Identify which cell holds the provided text, then report its [x, y] central coordinate. 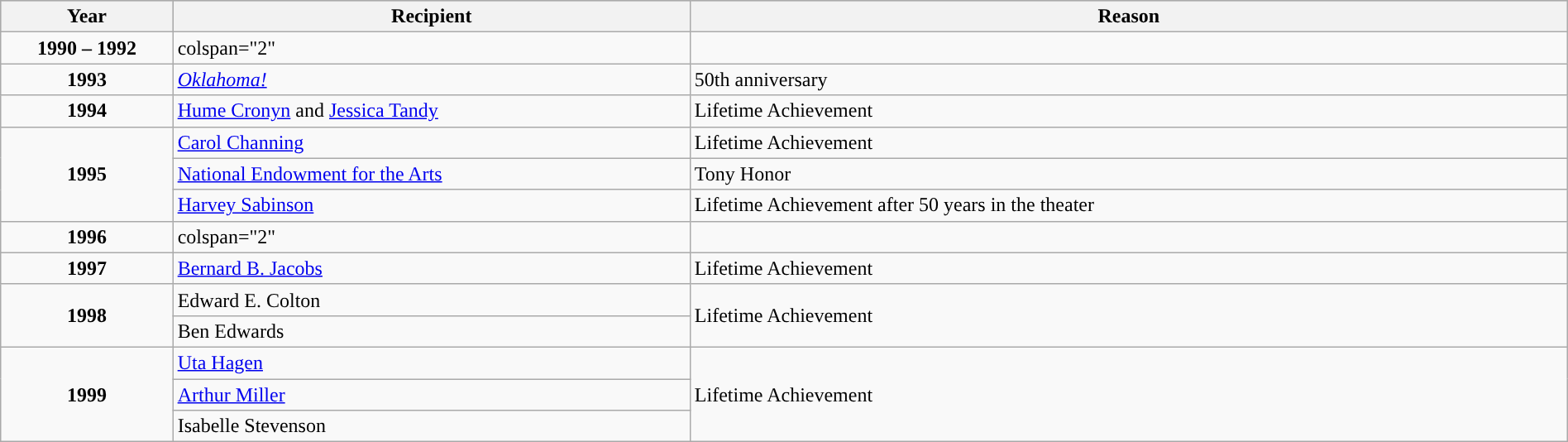
National Endowment for the Arts [432, 174]
50th anniversary [1128, 79]
1996 [87, 237]
Bernard B. Jacobs [432, 268]
Tony Honor [1128, 174]
1990 – 1992 [87, 48]
Hume Cronyn and Jessica Tandy [432, 111]
Ben Edwards [432, 331]
1997 [87, 268]
Arthur Miller [432, 395]
Harvey Sabinson [432, 205]
Recipient [432, 17]
Edward E. Colton [432, 300]
Reason [1128, 17]
1994 [87, 111]
1998 [87, 315]
Oklahoma! [432, 79]
1999 [87, 394]
Isabelle Stevenson [432, 426]
1995 [87, 174]
Carol Channing [432, 142]
Uta Hagen [432, 363]
Lifetime Achievement after 50 years in the theater [1128, 205]
Year [87, 17]
1993 [87, 79]
